Find where the given text appears and provide that cell's center as (X, Y) coordinate. 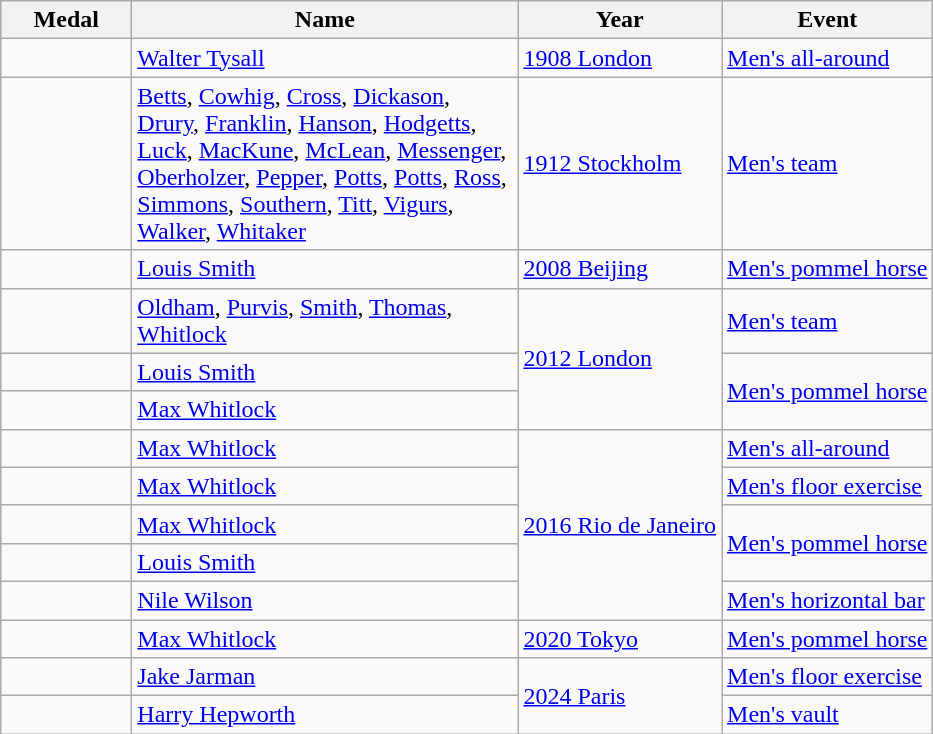
2020 Tokyo (620, 639)
Event (828, 20)
Men's vault (828, 715)
2008 Beijing (620, 269)
Men's horizontal bar (828, 600)
1908 London (620, 58)
Year (620, 20)
1912 Stockholm (620, 164)
2012 London (620, 358)
Oldham, Purvis, Smith, Thomas, Whitlock (325, 320)
Nile Wilson (325, 600)
Jake Jarman (325, 677)
Walter Tysall (325, 58)
Name (325, 20)
2016 Rio de Janeiro (620, 524)
Harry Hepworth (325, 715)
2024 Paris (620, 696)
Medal (66, 20)
